For the text-containing cell, return its midpoint in [x, y] coordinate format. 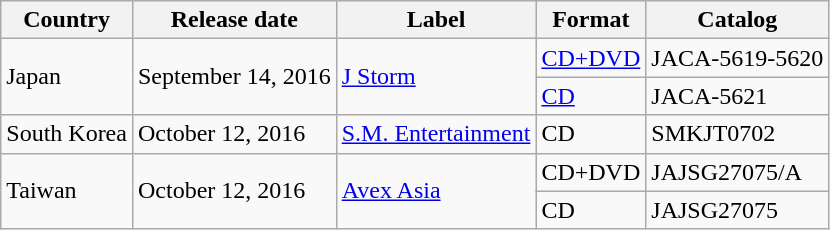
Release date [234, 20]
JACA-5621 [738, 96]
Format [591, 20]
Taiwan [67, 191]
J Storm [436, 77]
JAJSG27075 [738, 210]
Avex Asia [436, 191]
Country [67, 20]
South Korea [67, 134]
Catalog [738, 20]
JAJSG27075/A [738, 172]
September 14, 2016 [234, 77]
Japan [67, 77]
JACA-5619-5620 [738, 58]
S.M. Entertainment [436, 134]
Label [436, 20]
SMKJT0702 [738, 134]
